Identify which cell holds the provided text, then report its [x, y] central coordinate. 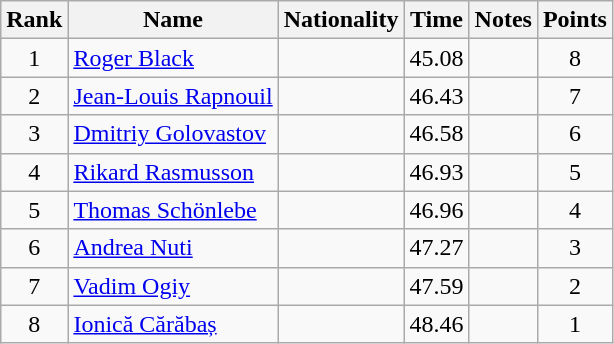
Rikard Rasmusson [173, 172]
Jean-Louis Rapnouil [173, 96]
46.93 [436, 172]
46.96 [436, 210]
Ionică Cărăbaș [173, 324]
Nationality [341, 20]
Rank [34, 20]
Andrea Nuti [173, 248]
48.46 [436, 324]
Dmitriy Golovastov [173, 134]
46.43 [436, 96]
Thomas Schönlebe [173, 210]
Time [436, 20]
Vadim Ogiy [173, 286]
Name [173, 20]
Points [574, 20]
46.58 [436, 134]
Notes [503, 20]
Roger Black [173, 58]
45.08 [436, 58]
47.27 [436, 248]
47.59 [436, 286]
